Provide the [X, Y] coordinate of the cell's center where the given text is located.  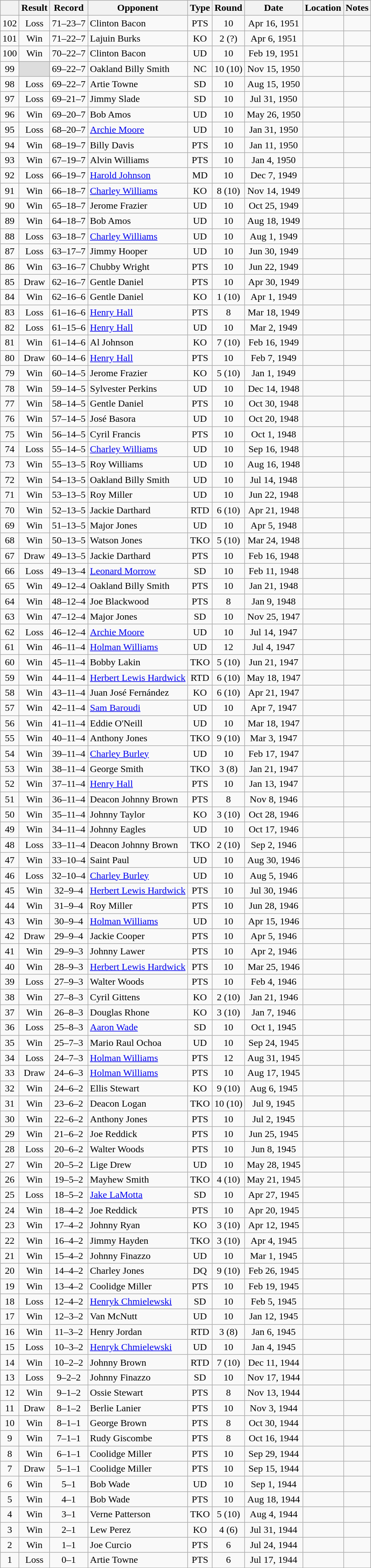
Jun 22, 1949 [274, 267]
Jan 7, 1946 [274, 1012]
Jun 25, 1945 [274, 1134]
Oct 20, 1948 [274, 419]
52–13–5 [69, 510]
Jul 2, 1945 [274, 1119]
41 [10, 952]
37–11–4 [69, 784]
Sep 1, 1944 [274, 1484]
Dec 11, 1944 [274, 1362]
Result [34, 8]
21–6–2 [69, 1134]
49–12–4 [69, 586]
65 [10, 586]
Apr 21, 1947 [274, 693]
83 [10, 312]
Opponent [138, 8]
62–16–7 [69, 282]
Notes [357, 8]
13 [10, 1377]
Aug 17, 1945 [274, 1073]
60–14–6 [69, 358]
18–5–2 [69, 1195]
90 [10, 206]
32–10–4 [69, 875]
63–17–7 [69, 251]
10–3–2 [69, 1347]
50 [10, 814]
George Brown [138, 1423]
Oct 1, 1945 [274, 1027]
80 [10, 358]
Nov 8, 1946 [274, 799]
DQ [200, 1271]
69–20–7 [69, 114]
Mar 18, 1947 [274, 723]
Jan 13, 1947 [274, 784]
46–11–4 [69, 647]
40–11–4 [69, 738]
100 [10, 54]
Chubby Wright [138, 267]
Jun 21, 1947 [274, 662]
25 [10, 1195]
George Smith [138, 769]
57–14–5 [69, 419]
NC [200, 69]
Sam Baroudi [138, 708]
Jun 28, 1946 [274, 906]
Al Johnson [138, 343]
51 [10, 799]
Round [228, 8]
Jan 21, 1948 [274, 586]
53 [10, 769]
Aug 16, 1948 [274, 465]
61–14–6 [69, 343]
29 [10, 1134]
57 [10, 708]
15–4–2 [69, 1256]
Joe Curcio [138, 1545]
92 [10, 175]
14–4–2 [69, 1271]
39–11–4 [69, 754]
41–11–4 [69, 723]
48 [10, 845]
Aug 1, 1949 [274, 236]
Apr 12, 1945 [274, 1225]
94 [10, 145]
Jun 22, 1948 [274, 495]
Jimmy Hayden [138, 1241]
Feb 26, 1945 [274, 1271]
Sep 2, 1946 [274, 845]
Jan 21, 1946 [274, 997]
54 [10, 754]
Nov 15, 1950 [274, 69]
Feb 5, 1945 [274, 1301]
77 [10, 403]
Type [200, 8]
42–11–4 [69, 708]
Mar 3, 1947 [274, 738]
Johnny Lawer [138, 952]
5–1–1 [69, 1469]
65–18–7 [69, 206]
79 [10, 373]
64 [10, 601]
1–1 [69, 1545]
5–1 [69, 1484]
86 [10, 267]
43–11–4 [69, 693]
Date [274, 8]
85 [10, 282]
Nov 17, 1944 [274, 1377]
63–18–7 [69, 236]
4–1 [69, 1499]
45 [10, 890]
99 [10, 69]
Cyril Gittens [138, 997]
Nov 14, 1949 [274, 191]
Jan 1, 1949 [274, 373]
Apr 5, 1946 [274, 936]
Jan 9, 1948 [274, 601]
62 [10, 632]
56–14–5 [69, 434]
7 [10, 1469]
36 [10, 1027]
Billy Davis [138, 145]
18–4–2 [69, 1210]
José Basora [138, 419]
27–8–3 [69, 997]
67 [10, 556]
52 [10, 784]
May 26, 1950 [274, 114]
Jan 6, 1945 [274, 1332]
Feb 19, 1945 [274, 1286]
61–15–6 [69, 327]
66–18–7 [69, 191]
Aug 5, 1946 [274, 875]
97 [10, 99]
Apr 5, 1948 [274, 525]
8–1–1 [69, 1423]
Jan 4, 1950 [274, 160]
Lew Perez [138, 1530]
69–21–7 [69, 99]
Mario Raul Ochoa [138, 1043]
Apr 16, 1951 [274, 23]
Feb 17, 1947 [274, 754]
11–3–2 [69, 1332]
46 [10, 875]
53–13–5 [69, 495]
59–14–5 [69, 388]
Location [323, 8]
42 [10, 936]
Johnny Ryan [138, 1225]
17–4–2 [69, 1225]
74 [10, 449]
34–11–4 [69, 830]
24–7–3 [69, 1058]
Leonard Morrow [138, 571]
54–13–5 [69, 480]
Van McNutt [138, 1317]
Feb 16, 1949 [274, 343]
Apr 1, 1949 [274, 297]
70 [10, 510]
3–1 [69, 1514]
68 [10, 541]
Jan 4, 1945 [274, 1347]
Aug 6, 1945 [274, 1088]
55 [10, 738]
12–4–2 [69, 1301]
Juan José Fernández [138, 693]
16 [10, 1332]
Lige Drew [138, 1165]
23 [10, 1225]
Jul 4, 1947 [274, 647]
Jan 11, 1950 [274, 145]
21 [10, 1256]
87 [10, 251]
Nov 3, 1944 [274, 1408]
37 [10, 1012]
Rudy Giscombe [138, 1438]
Apr 27, 1945 [274, 1195]
101 [10, 38]
4 (10) [228, 1180]
Bobby Lakin [138, 662]
81 [10, 343]
25–7–3 [69, 1043]
Douglas Rhone [138, 1012]
Joe Blackwood [138, 601]
1 [10, 1560]
6–1–1 [69, 1454]
84 [10, 297]
44 [10, 906]
102 [10, 23]
30–9–4 [69, 921]
26–8–3 [69, 1012]
68–19–7 [69, 145]
Mar 24, 1948 [274, 541]
58 [10, 693]
Johnny Taylor [138, 814]
Oct 30, 1948 [274, 403]
19–5–2 [69, 1180]
Feb 4, 1946 [274, 982]
7–1–1 [69, 1438]
40 [10, 967]
May 21, 1945 [274, 1180]
49–13–4 [69, 571]
Dec 7, 1949 [274, 175]
3 [10, 1530]
76 [10, 419]
50–13–5 [69, 541]
Jan 31, 1950 [274, 130]
16–4–2 [69, 1241]
Aug 30, 1946 [274, 860]
71–22–7 [69, 38]
24 [10, 1210]
Johnny Eagles [138, 830]
Sep 15, 1944 [274, 1469]
2 (?) [228, 38]
89 [10, 221]
Mar 2, 1949 [274, 327]
Lajuin Burks [138, 38]
30 [10, 1119]
98 [10, 84]
33–10–4 [69, 860]
17 [10, 1317]
Johnny Brown [138, 1362]
Watson Jones [138, 541]
64–18–7 [69, 221]
Mar 1, 1945 [274, 1256]
Feb 11, 1948 [274, 571]
Aug 18, 1944 [274, 1499]
49 [10, 830]
59 [10, 678]
73 [10, 465]
29–9–3 [69, 952]
31 [10, 1103]
2 [10, 1545]
39 [10, 982]
95 [10, 130]
22–6–2 [69, 1119]
Jul 31, 1950 [274, 99]
8 (10) [228, 191]
Aug 4, 1944 [274, 1514]
70–22–7 [69, 54]
Apr 7, 1947 [274, 708]
Jul 31, 1944 [274, 1530]
96 [10, 114]
Berlie Lanier [138, 1408]
Charley Jones [138, 1271]
Jan 12, 1945 [274, 1317]
66–19–7 [69, 175]
Feb 7, 1949 [274, 358]
2–1 [69, 1530]
60 [10, 662]
24–6–3 [69, 1073]
Eddie O'Neill [138, 723]
32 [10, 1088]
20–6–2 [69, 1149]
35 [10, 1043]
Apr 6, 1951 [274, 38]
20 [10, 1271]
88 [10, 236]
Henry Jordan [138, 1332]
71–23–7 [69, 23]
Mar 25, 1946 [274, 967]
24–6–2 [69, 1088]
Verne Patterson [138, 1514]
14 [10, 1362]
93 [10, 160]
Sep 29, 1944 [274, 1454]
28–9–3 [69, 967]
68–20–7 [69, 130]
Oct 1, 1948 [274, 434]
Jan 21, 1947 [274, 769]
31–9–4 [69, 906]
58–14–5 [69, 403]
19 [10, 1286]
62–16–6 [69, 297]
9–1–2 [69, 1392]
Apr 4, 1945 [274, 1241]
56 [10, 723]
71 [10, 495]
61 [10, 647]
Aaron Wade [138, 1027]
43 [10, 921]
Jul 17, 1944 [274, 1560]
78 [10, 388]
Jackie Cooper [138, 936]
Deacon Logan [138, 1103]
Aug 31, 1945 [274, 1058]
Feb 16, 1948 [274, 556]
33 [10, 1073]
Nov 25, 1947 [274, 616]
4 [10, 1514]
Apr 15, 1946 [274, 921]
44–11–4 [69, 678]
45–11–4 [69, 662]
5 [10, 1499]
23–6–2 [69, 1103]
Sep 24, 1945 [274, 1043]
9–2–2 [69, 1377]
91 [10, 191]
Oct 28, 1946 [274, 814]
Oct 16, 1944 [274, 1438]
15 [10, 1347]
12–3–2 [69, 1317]
Jake LaMotta [138, 1195]
Sep 16, 1948 [274, 449]
Mayhew Smith [138, 1180]
28 [10, 1149]
20–5–2 [69, 1165]
51–13–5 [69, 525]
47–12–4 [69, 616]
May 28, 1945 [274, 1165]
MD [200, 175]
82 [10, 327]
Mar 18, 1949 [274, 312]
27 [10, 1165]
66 [10, 571]
Oct 30, 1944 [274, 1423]
Jul 24, 1944 [274, 1545]
Apr 2, 1946 [274, 952]
67–19–7 [69, 160]
Jul 9, 1945 [274, 1103]
Jun 30, 1949 [274, 251]
0–1 [69, 1560]
63 [10, 616]
72 [10, 480]
Oct 17, 1946 [274, 830]
Roy Williams [138, 465]
Jun 8, 1945 [274, 1149]
Apr 21, 1948 [274, 510]
32–9–4 [69, 890]
36–11–4 [69, 799]
61–16–6 [69, 312]
Jul 14, 1947 [274, 632]
Cyril Francis [138, 434]
48–12–4 [69, 601]
13–4–2 [69, 1286]
1 (10) [228, 297]
46–12–4 [69, 632]
38 [10, 997]
47 [10, 860]
63–16–7 [69, 267]
Sylvester Perkins [138, 388]
35–11–4 [69, 814]
11 [10, 1408]
26 [10, 1180]
Aug 18, 1949 [274, 221]
Oct 25, 1949 [274, 206]
69 [10, 525]
55–13–5 [69, 465]
10–2–2 [69, 1362]
33–11–4 [69, 845]
Jimmy Slade [138, 99]
Ellis Stewart [138, 1088]
60–14–5 [69, 373]
22 [10, 1241]
Apr 30, 1949 [274, 282]
9 [10, 1438]
Aug 15, 1950 [274, 84]
8–1–2 [69, 1408]
29–9–4 [69, 936]
May 18, 1947 [274, 678]
27–9–3 [69, 982]
Ossie Stewart [138, 1392]
Jul 30, 1946 [274, 890]
Jimmy Hooper [138, 251]
Dec 14, 1948 [274, 388]
Harold Johnson [138, 175]
Feb 19, 1951 [274, 54]
Alvin Williams [138, 160]
25–8–3 [69, 1027]
Apr 20, 1945 [274, 1210]
34 [10, 1058]
4 (6) [228, 1530]
38–11–4 [69, 769]
18 [10, 1301]
55–14–5 [69, 449]
Nov 13, 1944 [274, 1392]
Saint Paul [138, 860]
Jul 14, 1948 [274, 480]
75 [10, 434]
Record [69, 8]
49–13–5 [69, 556]
